Search for the cell housing the specified text and yield its (X, Y) center coordinate. 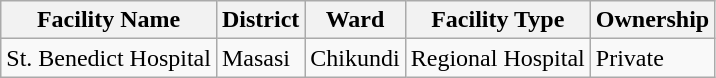
Facility Type (498, 20)
Facility Name (109, 20)
Private (652, 58)
St. Benedict Hospital (109, 58)
Ward (355, 20)
Regional Hospital (498, 58)
Chikundi (355, 58)
Masasi (260, 58)
District (260, 20)
Ownership (652, 20)
